For the text-containing cell, return its midpoint in (X, Y) coordinate format. 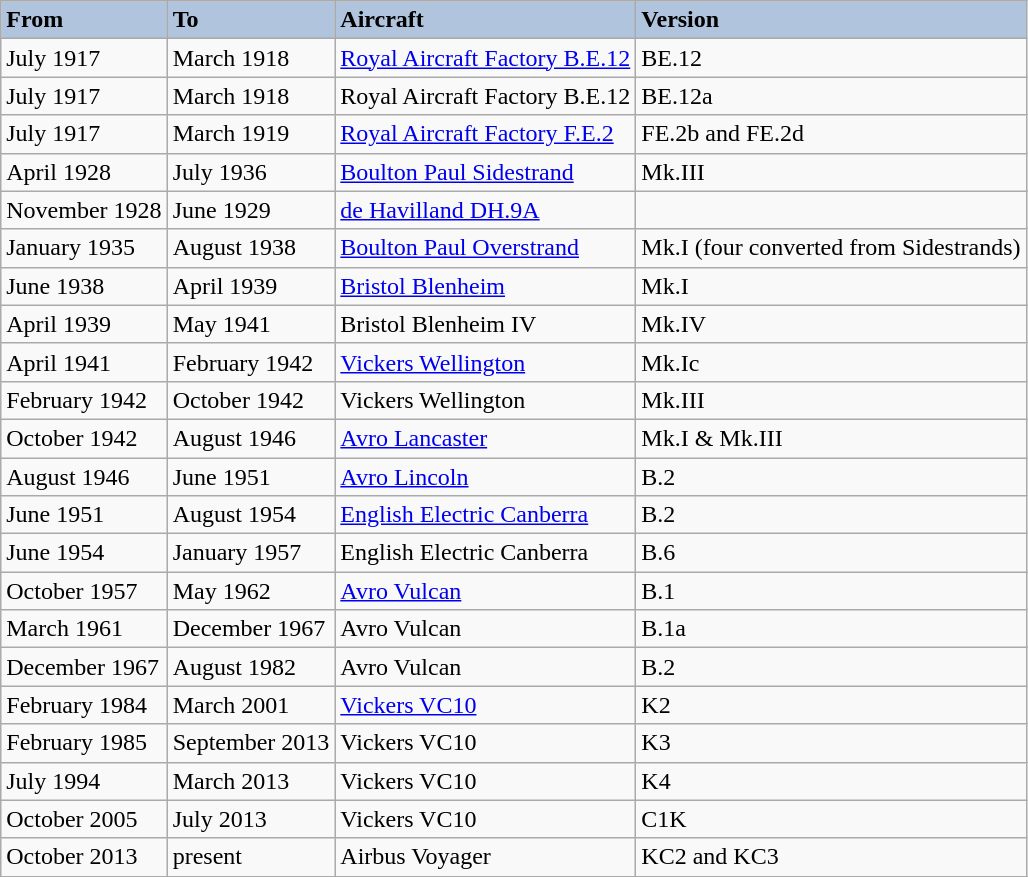
January 1935 (84, 248)
KC2 and KC3 (831, 857)
July 1936 (251, 172)
To (251, 20)
October 2013 (84, 857)
August 1938 (251, 248)
Avro Lincoln (486, 477)
April 1941 (84, 362)
February 1985 (84, 743)
July 1994 (84, 781)
May 1941 (251, 324)
February 1984 (84, 705)
B.1 (831, 591)
March 1919 (251, 134)
K4 (831, 781)
June 1954 (84, 553)
September 2013 (251, 743)
August 1954 (251, 515)
January 1957 (251, 553)
April 1928 (84, 172)
BE.12a (831, 96)
March 2013 (251, 781)
Boulton Paul Sidestrand (486, 172)
Bristol Blenheim (486, 286)
BE.12 (831, 58)
Version (831, 20)
K2 (831, 705)
C1K (831, 819)
K3 (831, 743)
June 1938 (84, 286)
October 2005 (84, 819)
Mk.I (831, 286)
May 1962 (251, 591)
Mk.IV (831, 324)
de Havilland DH.9A (486, 210)
October 1957 (84, 591)
November 1928 (84, 210)
July 2013 (251, 819)
August 1982 (251, 667)
Aircraft (486, 20)
Boulton Paul Overstrand (486, 248)
Bristol Blenheim IV (486, 324)
Mk.Ic (831, 362)
B.1a (831, 629)
FE.2b and FE.2d (831, 134)
March 1961 (84, 629)
March 2001 (251, 705)
Airbus Voyager (486, 857)
present (251, 857)
Mk.I & Mk.III (831, 438)
Royal Aircraft Factory F.E.2 (486, 134)
June 1929 (251, 210)
B.6 (831, 553)
Mk.I (four converted from Sidestrands) (831, 248)
Avro Lancaster (486, 438)
From (84, 20)
